Determine the (x, y) coordinate at the center of the cell enclosing the given text.  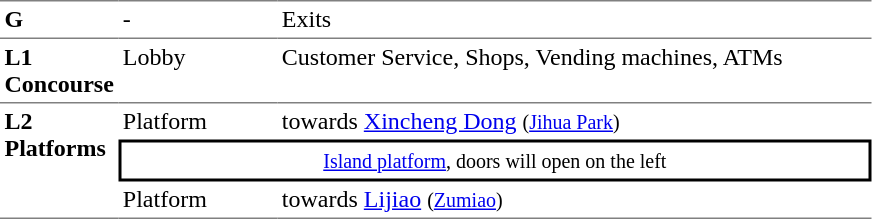
Lobby (198, 71)
Customer Service, Shops, Vending machines, ATMs (574, 71)
Platform (198, 122)
L1Concourse (59, 71)
G (59, 19)
Exits (574, 19)
Island platform, doors will open on the left (494, 161)
- (198, 19)
towards Xincheng Dong (Jihua Park) (574, 122)
